Provide the (X, Y) coordinate of the cell's center where the given text is located.  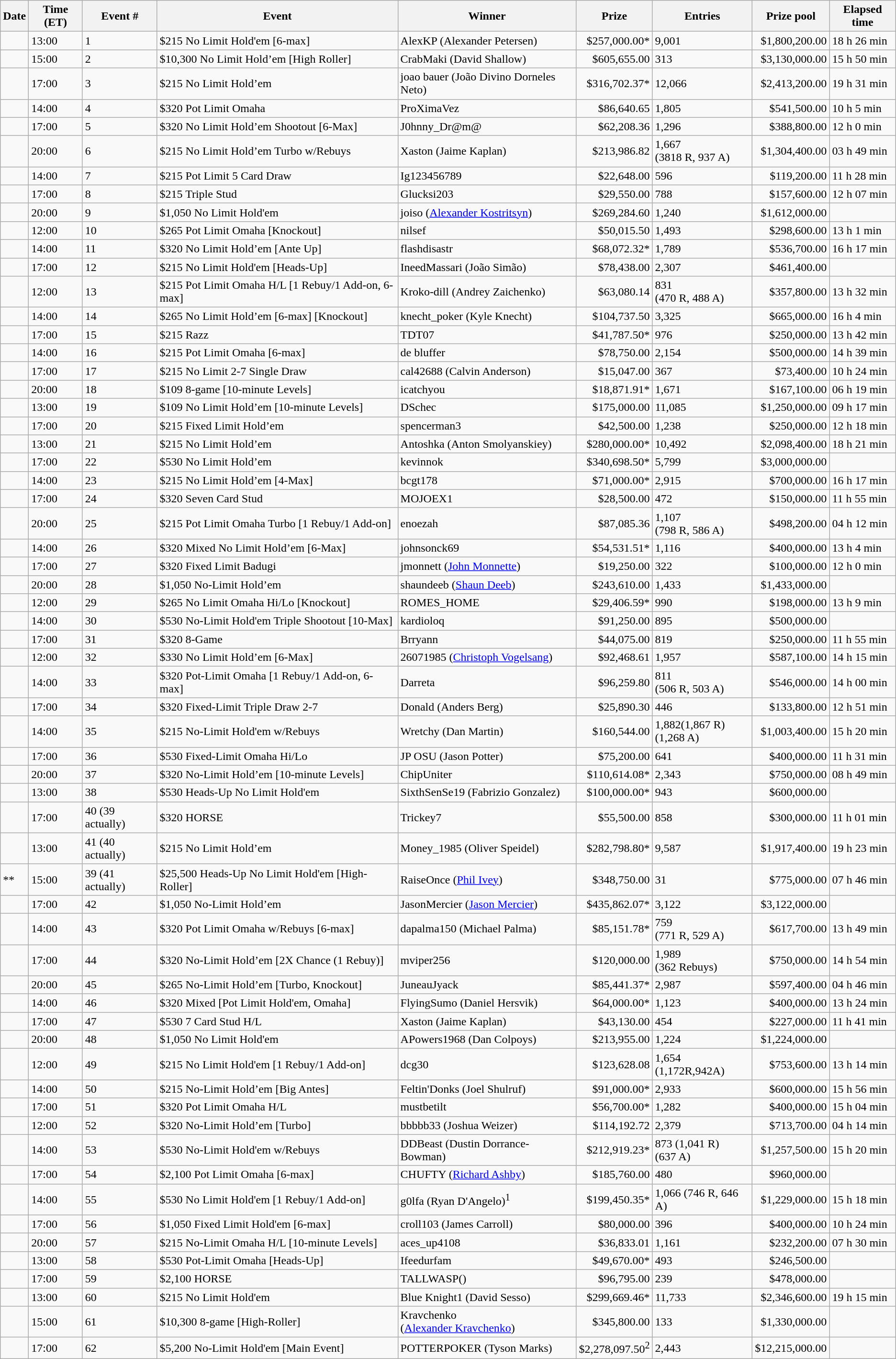
TDT07 (487, 335)
$109 No Limit Hold’em [10-minute Levels] (278, 408)
$68,072.32* (615, 249)
976 (703, 335)
$388,800.00 (791, 126)
$320 Seven Card Stud (278, 498)
$1,050 Fixed Limit Hold'em [6-max] (278, 1224)
dapalma150 (Michael Palma) (487, 929)
J0hnny_Dr@m@ (487, 126)
$215 No Limit Hold'em [Heads-Up] (278, 267)
14 h 39 min (862, 353)
$246,500.00 (791, 1260)
858 (703, 817)
AlexKP (Alexander Petersen) (487, 41)
$1,304,400.00 (791, 151)
$320 HORSE (278, 817)
$320 Pot Limit Omaha H/L (278, 1107)
icatchyou (487, 389)
$215 Razz (278, 335)
$100,000.00 (791, 566)
$257,000.00* (615, 41)
12 (120, 267)
Winner (487, 16)
dcg30 (487, 1064)
$25,890.30 (615, 707)
cal42688 (Calvin Anderson) (487, 371)
$269,284.60 (615, 212)
enoezah (487, 523)
$320 No-Limit Hold’em [2X Chance (1 Rebuy)] (278, 960)
$320 No-Limit Hold’em [10-minute Levels] (278, 774)
18 (120, 389)
25 (120, 523)
07 h 30 min (862, 1242)
$597,400.00 (791, 985)
POTTERPOKER (Tyson Marks) (487, 1348)
$587,100.00 (791, 657)
Money_1985 (Oliver Speidel) (487, 849)
$19,250.00 (615, 566)
367 (703, 371)
9,587 (703, 849)
38 (120, 793)
$215 Pot Limit Omaha Turbo [1 Rebuy/1 Add-on] (278, 523)
$167,100.00 (791, 389)
RaiseOnce (Phil Ivey) (487, 879)
28 (120, 585)
27 (120, 566)
13 h 49 min (862, 929)
313 (703, 59)
14 h 00 min (862, 682)
DSchec (487, 408)
SixthSenSe19 (Fabrizio Gonzalez) (487, 793)
de bluffer (487, 353)
$3,130,000.00 (791, 59)
11 h 31 min (862, 756)
641 (703, 756)
Donald (Anders Berg) (487, 707)
26071985 (Christoph Vogelsang) (487, 657)
$43,130.00 (615, 1021)
$617,700.00 (791, 929)
jmonnett (John Monnette) (487, 566)
$25,500 Heads-Up No Limit Hold'em [High-Roller] (278, 879)
Darreta (487, 682)
5,799 (703, 462)
19 h 31 min (862, 83)
$265 Pot Limit Omaha [Knockout] (278, 230)
133 (703, 1322)
1,066 (746 R, 646 A) (703, 1199)
$1,257,500.00 (791, 1150)
1,667(3818 R, 937 A) (703, 151)
493 (703, 1260)
$345,800.00 (615, 1322)
Trickey7 (487, 817)
$320 Mixed [Pot Limit Hold'em, Omaha] (278, 1003)
DDBeast (Dustin Dorrance-Bowman) (487, 1150)
IneedMassari (João Simão) (487, 267)
16 (120, 353)
1 (120, 41)
$1,433,000.00 (791, 585)
$3,122,000.00 (791, 904)
kevinnok (487, 462)
1,654(1,172R,942A) (703, 1064)
20 (120, 426)
04 h 12 min (862, 523)
$75,200.00 (615, 756)
55 (120, 1199)
45 (120, 985)
$41,787.50* (615, 335)
kardioloq (487, 621)
ROMES_HOME (487, 603)
12,066 (703, 83)
1,789 (703, 249)
$55,500.00 (615, 817)
Date (14, 16)
$1,003,400.00 (791, 732)
22 (120, 462)
1,123 (703, 1003)
52 (120, 1125)
$198,000.00 (791, 603)
33 (120, 682)
$1,224,000.00 (791, 1040)
2,343 (703, 774)
13 h 14 min (862, 1064)
08 h 49 min (862, 774)
$215 No Limit Hold’em Turbo w/Rebuys (278, 151)
Event (278, 16)
14 (120, 317)
$215 Pot Limit 5 Card Draw (278, 176)
$212,919.23* (615, 1150)
$1,800,200.00 (791, 41)
Kroko-dill (Andrey Zaichenko) (487, 292)
35 (120, 732)
831(470 R, 488 A) (703, 292)
1,957 (703, 657)
$91,250.00 (615, 621)
$498,200.00 (791, 523)
13 h 42 min (862, 335)
9,001 (703, 41)
41 (40 actually) (120, 849)
$5,200 No-Limit Hold'em [Main Event] (278, 1348)
11,733 (703, 1297)
16 h 4 min (862, 317)
50 (120, 1089)
2,933 (703, 1089)
$530 Heads-Up No Limit Hold'em (278, 793)
15 h 18 min (862, 1199)
2,987 (703, 985)
JP OSU (Jason Potter) (487, 756)
$298,600.00 (791, 230)
$320 Mixed No Limit Hold’em [6-Max] (278, 548)
$2,100 HORSE (278, 1279)
$110,614.08* (615, 774)
$215 Pot Limit Omaha H/L [1 Rebuy/1 Add-on, 6-max] (278, 292)
knecht_poker (Kyle Knecht) (487, 317)
$435,862.07* (615, 904)
Prize pool (791, 16)
$2,346,600.00 (791, 1297)
$530 No Limit Hold'em [1 Rebuy/1 Add-on] (278, 1199)
$2,098,400.00 (791, 444)
04 h 46 min (862, 985)
2,915 (703, 480)
$29,406.59* (615, 603)
$12,215,000.00 (791, 1348)
1,161 (703, 1242)
$15,047.00 (615, 371)
$605,655.00 (615, 59)
1,224 (703, 1040)
$215 Pot Limit Omaha [6-max] (278, 353)
53 (120, 1150)
FlyingSumo (Daniel Hersvik) (487, 1003)
$320 8-Game (278, 639)
Event # (120, 16)
13 h 1 min (862, 230)
$109 8-game [10-minute Levels] (278, 389)
06 h 19 min (862, 389)
$243,610.00 (615, 585)
1,107(798 R, 586 A) (703, 523)
51 (120, 1107)
MOJOEX1 (487, 498)
Kravchenko(Alexander Kravchenko) (487, 1322)
12 h 51 min (862, 707)
$85,151.78* (615, 929)
48 (120, 1040)
Time (ET) (56, 16)
joiso (Alexander Kostritsyn) (487, 212)
$282,798.80* (615, 849)
819 (703, 639)
$227,000.00 (791, 1021)
JuneauJyack (487, 985)
Prize (615, 16)
$530 No Limit Hold’em (278, 462)
37 (120, 774)
Glucksi203 (487, 194)
$530 Pot-Limit Omaha [Heads-Up] (278, 1260)
895 (703, 621)
$28,500.00 (615, 498)
Wretchy (Dan Martin) (487, 732)
04 h 14 min (862, 1125)
$700,000.00 (791, 480)
9 (120, 212)
$71,000.00* (615, 480)
57 (120, 1242)
$348,750.00 (615, 879)
$320 Fixed-Limit Triple Draw 2-7 (278, 707)
1,296 (703, 126)
aces_up4108 (487, 1242)
$104,737.50 (615, 317)
990 (703, 603)
Ifeedurfam (487, 1260)
TALLWASP() (487, 1279)
29 (120, 603)
mviper256 (487, 960)
10 h 5 min (862, 108)
$1,229,000.00 (791, 1199)
shaundeeb (Shaun Deeb) (487, 585)
15 h 04 min (862, 1107)
$213,986.82 (615, 151)
$1,250,000.00 (791, 408)
759(771 R, 529 A) (703, 929)
239 (703, 1279)
$478,000.00 (791, 1279)
$18,871.91* (615, 389)
$64,000.00* (615, 1003)
$44,075.00 (615, 639)
56 (120, 1224)
11 (120, 249)
2 (120, 59)
$753,600.00 (791, 1064)
$215 No-Limit Hold'em w/Rebuys (278, 732)
$80,000.00 (615, 1224)
15 h 50 min (862, 59)
$536,700.00 (791, 249)
11 h 41 min (862, 1021)
$340,698.50* (615, 462)
17 (120, 371)
1,433 (703, 585)
$541,500.00 (791, 108)
$960,000.00 (791, 1175)
596 (703, 176)
$86,640.65 (615, 108)
$42,500.00 (615, 426)
$185,760.00 (615, 1175)
$22,648.00 (615, 176)
23 (120, 480)
30 (120, 621)
$50,015.50 (615, 230)
943 (703, 793)
09 h 17 min (862, 408)
40 (39 actually) (120, 817)
13 h 4 min (862, 548)
$215 Fixed Limit Hold’em (278, 426)
$150,000.00 (791, 498)
19 (120, 408)
62 (120, 1348)
$2,413,200.00 (791, 83)
$63,080.14 (615, 292)
** (14, 879)
54 (120, 1175)
14 h 54 min (862, 960)
811(506 R, 503 A) (703, 682)
$320 Pot-Limit Omaha [1 Rebuy/1 Add-on, 6-max] (278, 682)
12 h 07 min (862, 194)
CrabMaki (David Shallow) (487, 59)
480 (703, 1175)
spencerman3 (487, 426)
$215 No Limit Hold’em [4-Max] (278, 480)
Elapsed time (862, 16)
3,122 (703, 904)
34 (120, 707)
$1,917,400.00 (791, 849)
39 (41 actually) (120, 879)
$73,400.00 (791, 371)
$232,200.00 (791, 1242)
$265 No Limit Omaha Hi/Lo [Knockout] (278, 603)
15 h 56 min (862, 1089)
$546,000.00 (791, 682)
Entries (703, 16)
$320 Pot Limit Omaha w/Rebuys [6-max] (278, 929)
19 h 15 min (862, 1297)
$120,000.00 (615, 960)
18 h 21 min (862, 444)
$1,330,000.00 (791, 1322)
2,307 (703, 267)
$123,628.08 (615, 1064)
$78,438.00 (615, 267)
$78,750.00 (615, 353)
joao bauer (João Divino Dorneles Neto) (487, 83)
$461,400.00 (791, 267)
$56,700.00* (615, 1107)
$299,669.46* (615, 1297)
7 (120, 176)
$87,085.36 (615, 523)
21 (120, 444)
788 (703, 194)
1,116 (703, 548)
$320 No Limit Hold’em Shootout [6-Max] (278, 126)
$10,300 8-game [High-Roller] (278, 1322)
$175,000.00 (615, 408)
$85,441.37* (615, 985)
Blue Knight1 (David Sesso) (487, 1297)
10 (120, 230)
472 (703, 498)
2,379 (703, 1125)
$320 No-Limit Hold’em [Turbo] (278, 1125)
$160,544.00 (615, 732)
58 (120, 1260)
$215 No Limit Hold'em [1 Rebuy/1 Add-on] (278, 1064)
$96,795.00 (615, 1279)
$62,208.36 (615, 126)
13 h 32 min (862, 292)
johnsonck69 (487, 548)
$213,955.00 (615, 1040)
1,671 (703, 389)
2,443 (703, 1348)
2,154 (703, 353)
JasonMercier (Jason Mercier) (487, 904)
bbbbb33 (Joshua Weizer) (487, 1125)
$775,000.00 (791, 879)
42 (120, 904)
1,282 (703, 1107)
322 (703, 566)
61 (120, 1322)
$316,702.37* (615, 83)
CHUFTY (Richard Ashby) (487, 1175)
32 (120, 657)
24 (120, 498)
$29,550.00 (615, 194)
454 (703, 1021)
$1,612,000.00 (791, 212)
8 (120, 194)
446 (703, 707)
60 (120, 1297)
6 (120, 151)
$3,000,000.00 (791, 462)
$300,000.00 (791, 817)
$114,192.72 (615, 1125)
$10,300 No Limit Hold’em [High Roller] (278, 59)
13 (120, 292)
873 (1,041 R)(637 A) (703, 1150)
$215 No Limit Hold'em (278, 1297)
$265 No Limit Hold’em [6-max] [Knockout] (278, 317)
10,492 (703, 444)
11 h 01 min (862, 817)
1,882(1,867 R)(1,268 A) (703, 732)
$320 Pot Limit Omaha (278, 108)
$713,700.00 (791, 1125)
ChipUniter (487, 774)
$96,259.80 (615, 682)
$36,833.01 (615, 1242)
11 h 28 min (862, 176)
15 (120, 335)
$215 No-Limit Omaha H/L [10-minute Levels] (278, 1242)
$215 No Limit 2-7 Single Draw (278, 371)
$49,670.00* (615, 1260)
$2,100 Pot Limit Omaha [6-max] (278, 1175)
49 (120, 1064)
26 (120, 548)
$92,468.61 (615, 657)
$54,531.51* (615, 548)
3,325 (703, 317)
$530 7 Card Stud H/L (278, 1021)
$280,000.00* (615, 444)
bcgt178 (487, 480)
396 (703, 1224)
$215 Triple Stud (278, 194)
$265 No-Limit Hold’em [Turbo, Knockout] (278, 985)
$665,000.00 (791, 317)
4 (120, 108)
$91,000.00* (615, 1089)
47 (120, 1021)
18 h 26 min (862, 41)
$215 No Limit Hold'em [6-max] (278, 41)
11,085 (703, 408)
03 h 49 min (862, 151)
$100,000.00* (615, 793)
1,805 (703, 108)
Feltin'Donks (Joel Shulruf) (487, 1089)
44 (120, 960)
croll103 (James Carroll) (487, 1224)
1,493 (703, 230)
g0lfa (Ryan D'Angelo)1 (487, 1199)
nilsef (487, 230)
Antoshka (Anton Smolyanskiey) (487, 444)
46 (120, 1003)
$530 Fixed-Limit Omaha Hi/Lo (278, 756)
13 h 9 min (862, 603)
43 (120, 929)
07 h 46 min (862, 879)
5 (120, 126)
Ig123456789 (487, 176)
$320 Fixed Limit Badugi (278, 566)
19 h 23 min (862, 849)
3 (120, 83)
APowers1968 (Dan Colpoys) (487, 1040)
1,238 (703, 426)
$157,600.00 (791, 194)
$320 No Limit Hold’em [Ante Up] (278, 249)
14 h 15 min (862, 657)
$330 No Limit Hold’em [6-Max] (278, 657)
$530 No-Limit Hold'em w/Rebuys (278, 1150)
59 (120, 1279)
$133,800.00 (791, 707)
flashdisastr (487, 249)
1,240 (703, 212)
mustbetilt (487, 1107)
13 h 24 min (862, 1003)
$199,450.35* (615, 1199)
36 (120, 756)
$530 No-Limit Hold'em Triple Shootout [10-Max] (278, 621)
$119,200.00 (791, 176)
$2,278,097.502 (615, 1348)
1,989(362 Rebuys) (703, 960)
ProXimaVez (487, 108)
$215 No-Limit Hold’em [Big Antes] (278, 1089)
$357,800.00 (791, 292)
12 h 18 min (862, 426)
Brryann (487, 639)
